Return [x, y] of the center of cell containing provided text 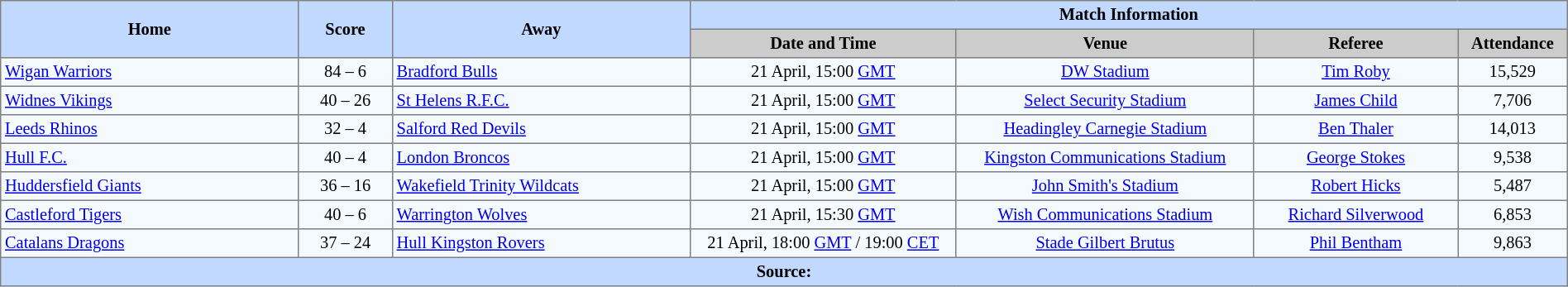
Ben Thaler [1355, 129]
9,538 [1513, 157]
Tim Roby [1355, 72]
DW Stadium [1105, 72]
St Helens R.F.C. [541, 100]
36 – 16 [346, 186]
6,853 [1513, 214]
40 – 6 [346, 214]
15,529 [1513, 72]
21 April, 15:30 GMT [823, 214]
Hull Kingston Rovers [541, 243]
Venue [1105, 43]
George Stokes [1355, 157]
Bradford Bulls [541, 72]
84 – 6 [346, 72]
5,487 [1513, 186]
Home [150, 30]
37 – 24 [346, 243]
Select Security Stadium [1105, 100]
14,013 [1513, 129]
Salford Red Devils [541, 129]
Attendance [1513, 43]
40 – 4 [346, 157]
Away [541, 30]
Kingston Communications Stadium [1105, 157]
Match Information [1128, 15]
21 April, 18:00 GMT / 19:00 CET [823, 243]
Wakefield Trinity Wildcats [541, 186]
Score [346, 30]
London Broncos [541, 157]
Hull F.C. [150, 157]
Wigan Warriors [150, 72]
Robert Hicks [1355, 186]
Referee [1355, 43]
Date and Time [823, 43]
Warrington Wolves [541, 214]
9,863 [1513, 243]
Leeds Rhinos [150, 129]
32 – 4 [346, 129]
Widnes Vikings [150, 100]
Huddersfield Giants [150, 186]
Headingley Carnegie Stadium [1105, 129]
Phil Bentham [1355, 243]
Catalans Dragons [150, 243]
40 – 26 [346, 100]
7,706 [1513, 100]
Richard Silverwood [1355, 214]
John Smith's Stadium [1105, 186]
Stade Gilbert Brutus [1105, 243]
James Child [1355, 100]
Wish Communications Stadium [1105, 214]
Source: [784, 271]
Castleford Tigers [150, 214]
